Capture the cell that displays the provided text and extract its [X, Y] central coordinate. 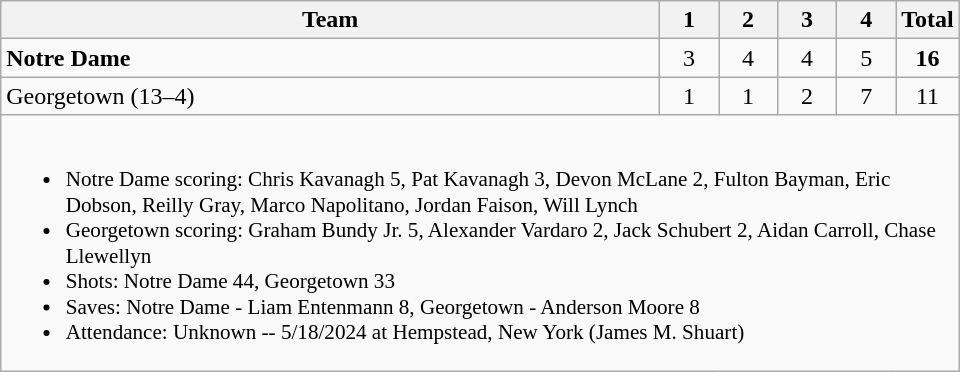
7 [866, 96]
Georgetown (13–4) [330, 96]
11 [928, 96]
16 [928, 58]
Notre Dame [330, 58]
5 [866, 58]
Total [928, 20]
Team [330, 20]
